Return the [x, y] coordinate for the center point of the cell that contains the specified text.  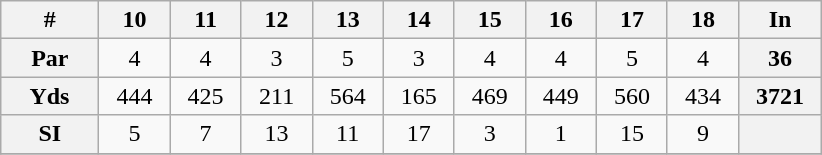
10 [134, 20]
560 [632, 96]
# [50, 20]
165 [418, 96]
SI [50, 134]
Yds [50, 96]
7 [206, 134]
1 [560, 134]
449 [560, 96]
211 [276, 96]
18 [702, 20]
434 [702, 96]
In [780, 20]
Par [50, 58]
16 [560, 20]
9 [702, 134]
469 [490, 96]
564 [348, 96]
14 [418, 20]
12 [276, 20]
36 [780, 58]
425 [206, 96]
3721 [780, 96]
444 [134, 96]
